Provide the [x, y] coordinate of the cell's center where the given text is located.  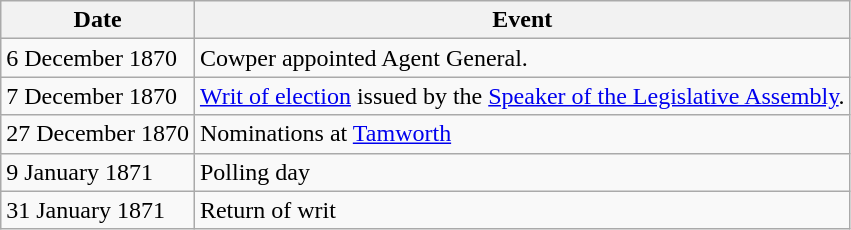
Cowper appointed Agent General. [522, 58]
31 January 1871 [98, 210]
Nominations at Tamworth [522, 134]
Return of writ [522, 210]
9 January 1871 [98, 172]
Polling day [522, 172]
7 December 1870 [98, 96]
6 December 1870 [98, 58]
Writ of election issued by the Speaker of the Legislative Assembly. [522, 96]
Date [98, 20]
27 December 1870 [98, 134]
Event [522, 20]
